Determine the (X, Y) coordinate at the center of the cell enclosing the given text.  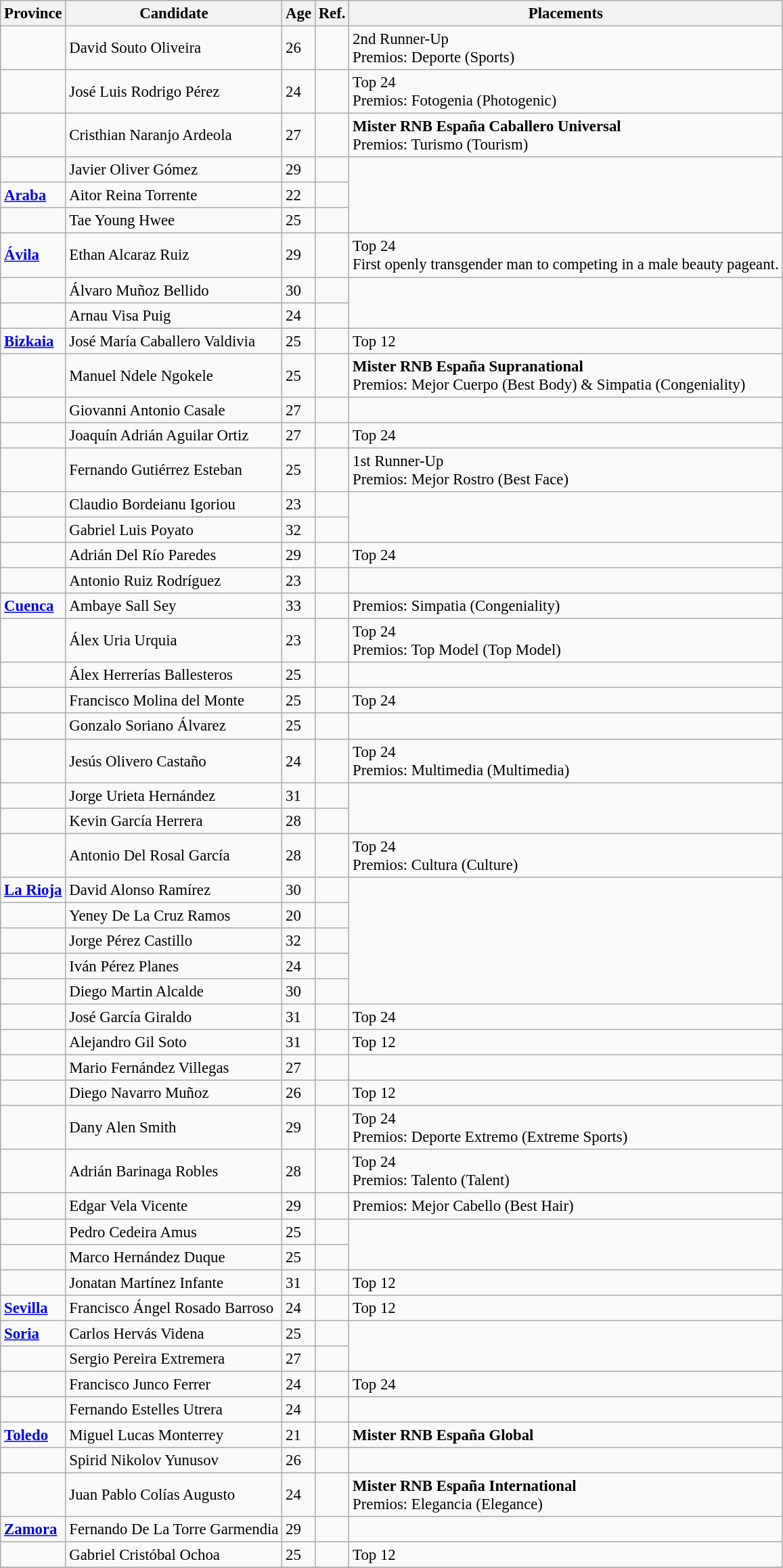
Antonio Del Rosal García (174, 855)
Yeney De La Cruz Ramos (174, 915)
Kevin García Herrera (174, 821)
Mister RNB España InternationalPremios: Elegancia (Elegance) (566, 1495)
Francisco Ángel Rosado Barroso (174, 1308)
21 (299, 1435)
Juan Pablo Colías Augusto (174, 1495)
Premios: Simpatia (Congeniality) (566, 606)
Bizkaia (33, 341)
José García Giraldo (174, 1017)
Aitor Reina Torrente (174, 195)
Top 24Premios: Talento (Talent) (566, 1172)
Cristhian Naranjo Ardeola (174, 135)
Dany Alen Smith (174, 1128)
Top 24Premios: Top Model (Top Model) (566, 641)
Mister RNB España SupranationalPremios: Mejor Cuerpo (Best Body) & Simpatia (Congeniality) (566, 375)
Top 24Premios: Multimedia (Multimedia) (566, 760)
2nd Runner-UpPremios: Deporte (Sports) (566, 49)
Marco Hernández Duque (174, 1257)
Sergio Pereira Extremera (174, 1359)
Placements (566, 14)
Ávila (33, 256)
33 (299, 606)
Diego Navarro Muñoz (174, 1093)
Jorge Pérez Castillo (174, 941)
Ethan Alcaraz Ruiz (174, 256)
David Alonso Ramírez (174, 890)
Diego Martin Alcalde (174, 992)
Francisco Junco Ferrer (174, 1384)
Joaquín Adrián Aguilar Ortiz (174, 436)
Gabriel Cristóbal Ochoa (174, 1555)
Antonio Ruiz Rodríguez (174, 581)
Carlos Hervás Videna (174, 1333)
Spirid Nikolov Yunusov (174, 1460)
Toledo (33, 1435)
Francisco Molina del Monte (174, 701)
Arnau Visa Puig (174, 315)
Province (33, 14)
Javier Oliver Gómez (174, 170)
Alejandro Gil Soto (174, 1042)
Fernando De La Torre Garmendia (174, 1529)
Gonzalo Soriano Álvarez (174, 727)
Ref. (332, 14)
Álvaro Muñoz Bellido (174, 290)
20 (299, 915)
Adrián Del Río Paredes (174, 555)
Álex Herrerías Ballesteros (174, 675)
Tae Young Hwee (174, 221)
Top 24First openly transgender man to competing in a male beauty pageant. (566, 256)
Manuel Ndele Ngokele (174, 375)
Cuenca (33, 606)
Candidate (174, 14)
Age (299, 14)
Zamora (33, 1529)
Araba (33, 195)
Claudio Bordeianu Igoriou (174, 505)
Mister RNB España Caballero UniversalPremios: Turismo (Tourism) (566, 135)
Top 24Premios: Cultura (Culture) (566, 855)
José María Caballero Valdivia (174, 341)
David Souto Oliveira (174, 49)
Fernando Gutiérrez Esteban (174, 469)
Jonatan Martínez Infante (174, 1283)
Mario Fernández Villegas (174, 1068)
Premios: Mejor Cabello (Best Hair) (566, 1206)
22 (299, 195)
Giovanni Antonio Casale (174, 410)
Miguel Lucas Monterrey (174, 1435)
Top 24Premios: Fotogenia (Photogenic) (566, 92)
Adrián Barinaga Robles (174, 1172)
Iván Pérez Planes (174, 966)
Álex Uria Urquia (174, 641)
Sevilla (33, 1308)
Jesús Olivero Castaño (174, 760)
Pedro Cedeira Amus (174, 1232)
Edgar Vela Vicente (174, 1206)
Fernando Estelles Utrera (174, 1410)
Jorge Urieta Hernández (174, 795)
José Luis Rodrigo Pérez (174, 92)
La Rioja (33, 890)
Soria (33, 1333)
Top 24Premios: Deporte Extremo (Extreme Sports) (566, 1128)
Gabriel Luis Poyato (174, 530)
1st Runner-UpPremios: Mejor Rostro (Best Face) (566, 469)
Ambaye Sall Sey (174, 606)
Mister RNB España Global (566, 1435)
